Provide the [X, Y] coordinate of the cell's center where the given text is located.  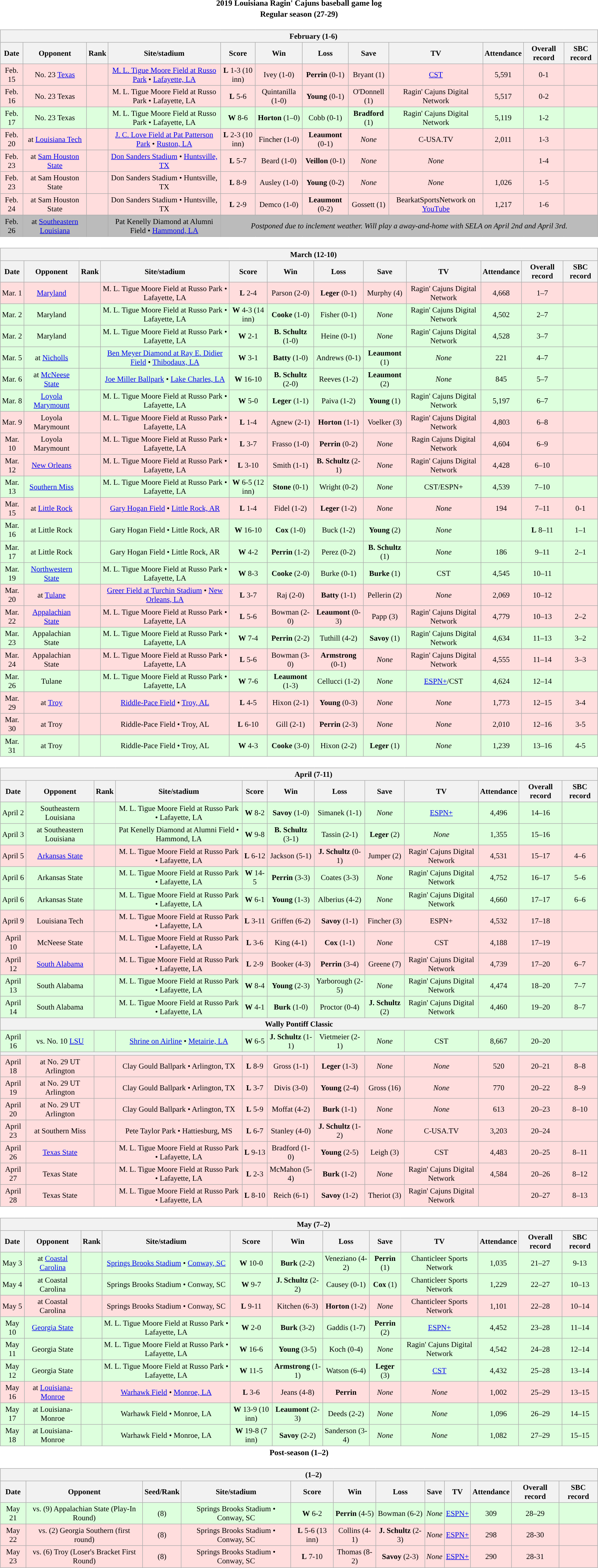
March (12-10) [299, 254]
April 23 [13, 1131]
Burke (0-1) [339, 574]
Postponed due to inclement weather. Will play a away-and-home with SELA on April 2nd and April 3rd. [409, 226]
Leaumont (0-3) [339, 616]
Reich (6-1) [291, 1196]
W 8-3 [248, 574]
845 [501, 379]
April 18 [13, 1066]
April 2 [13, 813]
Causey (0-1) [346, 1285]
L 7-10 [312, 1556]
Young (2-5) [340, 1152]
Feb. 26 [12, 226]
May 12 [12, 1371]
Frasso (1-0) [290, 444]
Burk (1-2) [340, 1174]
Veneziano (4-2) [346, 1263]
Simanek (1-1) [340, 813]
W 8-2 [255, 813]
Leaumont (2-3) [298, 1413]
Cellucci (1-2) [339, 681]
Burk (1-1) [340, 1110]
Mar. 30 [12, 724]
4,624 [501, 681]
1-4 [544, 161]
Southern Miss [52, 487]
6–10 [543, 465]
Mar. 26 [12, 681]
1,229 [498, 1285]
4,428 [501, 465]
221 [501, 358]
8–12 [580, 1174]
2,069 [501, 595]
8–7 [580, 1007]
1,026 [503, 182]
Fincher (3) [385, 921]
4,739 [499, 964]
May 5 [12, 1306]
15–17 [541, 856]
at McNeese State [52, 379]
4,532 [499, 921]
Quintanilla (1-0) [279, 96]
Mar. 23 [12, 638]
Kitchen (6-3) [298, 1306]
Proctor (0-4) [340, 1007]
7–11 [543, 509]
McMahon (5-4) [291, 1174]
Burk (1-0) [291, 1007]
Southeastern Louisiana [60, 813]
12–15 [543, 702]
April 27 [13, 1174]
vs. (6) Troy (Loser's Bracket First Round) [84, 1556]
L 9-11 [251, 1306]
at Louisiana Tech [55, 140]
6–9 [543, 444]
194 [501, 509]
Demco (1-0) [279, 204]
9–11 [543, 551]
Armstrong (0-1) [339, 660]
4,188 [499, 942]
April 26 [13, 1152]
J. Schultz (1-1) [291, 1041]
1-3 [544, 140]
Feb. 20 [12, 140]
Mar. 1 [12, 293]
J. Schultz (2-2) [298, 1285]
Perrin (0-1) [325, 75]
Fisher (0-1) [339, 314]
28-31 [535, 1556]
Leger (0-1) [339, 293]
April (7-11) [299, 774]
1,773 [501, 702]
Yarborough (2-5) [340, 985]
L 6-12 [255, 856]
Leger (1-2) [339, 509]
8–13 [580, 1196]
B. Schultz (1) [384, 551]
6–8 [543, 422]
1,035 [498, 1263]
May 3 [12, 1263]
20–21 [541, 1066]
Tassin (2-1) [340, 835]
Armstrong (1-1) [298, 1371]
L 5-6 (13 inn) [312, 1535]
2,010 [501, 724]
Alberius (4-2) [340, 899]
Perez (0-2) [339, 551]
Young (2-4) [340, 1088]
11–13 [543, 638]
298 [491, 1535]
Perrin (0-2) [339, 444]
J. C. Love Field at Pat Patterson Park • Ruston, LA [164, 140]
Sanderson (3-4) [346, 1435]
L 1-3 (10 inn) [238, 75]
Cox (1-1) [340, 942]
Leger (1) [384, 746]
Burke (1) [384, 574]
Bryant (1) [369, 75]
Agnew (2-1) [290, 422]
J. Schultz (1-2) [340, 1131]
Stanley (4-0) [291, 1131]
April 10 [13, 942]
Voelker (3) [384, 422]
770 [499, 1088]
Deeds (2-2) [346, 1413]
Pellerin (2) [384, 595]
L 8-10 [255, 1196]
W 6-1 [255, 899]
W 6-2 [312, 1514]
4,542 [498, 1349]
Bradford (1) [369, 118]
W 14-5 [255, 877]
Bowman (6-2) [400, 1514]
April 5 [13, 856]
Ivey (1-0) [279, 75]
25–29 [540, 1392]
Heine (0-1) [339, 336]
L 8–11 [543, 530]
Hixon (2-2) [339, 746]
20–23 [541, 1110]
15–15 [580, 1435]
L 2-3 (10 inn) [238, 140]
Burk (3-2) [298, 1327]
Mar. 9 [12, 422]
22–27 [540, 1285]
April 14 [13, 1007]
4,545 [501, 574]
10–14 [580, 1306]
Veillon (0-1) [325, 161]
4,496 [499, 813]
Wright (0-2) [339, 487]
May 17 [12, 1413]
April 19 [13, 1088]
Savoy (2-2) [298, 1435]
309 [491, 1514]
Young (2-3) [291, 985]
Perrin (2-3) [339, 724]
vs. No. 10 LSU [60, 1041]
Mar. 12 [12, 465]
19–20 [541, 1007]
1–1 [580, 530]
Mar. 31 [12, 746]
10–11 [543, 574]
Young (0-1) [325, 96]
27–29 [540, 1435]
Mar. 10 [12, 444]
Vietmeier (2-1) [340, 1041]
L 5-9 [255, 1110]
April 12 [13, 964]
Leaumont (2) [384, 379]
J. Schultz (0-1) [340, 856]
17–18 [541, 921]
New Orleans [52, 465]
Mar. 5 [12, 358]
Leger (1-3) [340, 1066]
2–1 [580, 551]
W 9-7 [251, 1285]
McNeese State [60, 942]
20–27 [541, 1196]
Young (3-5) [298, 1349]
3,203 [499, 1131]
May 22 [13, 1535]
24–28 [540, 1349]
2–2 [580, 616]
April 28 [13, 1196]
7–10 [543, 487]
Leaumont (1-3) [290, 681]
4–7 [543, 358]
at Southern Miss [60, 1131]
13–14 [580, 1371]
W 7-6 [248, 681]
20–25 [541, 1152]
18–20 [541, 985]
Shrine on Airline • Metairie, LA [179, 1041]
Ragin Cajuns Digital Network [444, 444]
Batty (1-1) [339, 595]
April 13 [13, 985]
Burk (2-2) [298, 1263]
W 19-8 (7 inn) [251, 1435]
15–16 [541, 835]
4,474 [499, 985]
17–19 [541, 942]
Pete Taylor Park • Hattiesburg, MS [179, 1131]
Gross (1-1) [291, 1066]
Parson (2-0) [290, 293]
8–9 [580, 1088]
Smith (1-1) [290, 465]
186 [501, 551]
Cooke (3-0) [290, 746]
1,101 [498, 1306]
20–20 [541, 1041]
Reeves (1-2) [339, 379]
1-5 [544, 182]
W 16-6 [251, 1349]
16–17 [541, 877]
Savoy (1-1) [340, 921]
W 6-5 [255, 1041]
Paiva (1-2) [339, 401]
Cobb (0-1) [325, 118]
20–22 [541, 1088]
21–27 [540, 1263]
BearkatSportsNetwork on YouTube [436, 204]
L 2-4 [248, 293]
Beard (1-0) [279, 161]
Stone (0-1) [290, 487]
Joe Miller Ballpark • Lake Charles, LA [165, 379]
L 5-7 [238, 161]
4,483 [499, 1152]
W 8-4 [255, 985]
1–7 [543, 293]
Cox (1-0) [290, 530]
Mar. 29 [12, 702]
20–26 [541, 1174]
8,667 [499, 1041]
Cooke (2-0) [290, 574]
26–29 [540, 1413]
9-13 [580, 1263]
Young (0-2) [325, 182]
February (1-6) [299, 36]
O'Donnell (1) [369, 96]
Perrin (3-4) [340, 964]
1-6 [544, 204]
vs. (2) Georgia Southern (first round) [84, 1535]
Coates (3-3) [340, 877]
4,555 [501, 660]
W 13-9 (10 inn) [251, 1413]
4,460 [499, 1007]
L 3-10 [248, 465]
B. Schultz (1-0) [290, 336]
Feb. 17 [12, 118]
Bowman (3-0) [290, 660]
Feb. 24 [12, 204]
CST/ESPN+ [444, 487]
3–7 [543, 336]
Leger (1-1) [290, 401]
W 5-0 [248, 401]
1,239 [501, 746]
4,502 [501, 314]
B. Schultz (3-1) [291, 835]
April 16 [13, 1041]
14–16 [541, 813]
L 3-11 [255, 921]
W 4-2 [248, 551]
Feb. 15 [12, 75]
Perrin (1) [385, 1263]
5–7 [543, 379]
Leaumont (1) [384, 358]
Leger (2) [385, 835]
May 4 [12, 1285]
4,634 [501, 638]
1,002 [498, 1392]
W 7-4 [248, 638]
1,355 [499, 835]
Horton (1-1) [339, 422]
W 8-6 [238, 118]
Mar. 6 [12, 379]
4,660 [499, 899]
4,432 [498, 1371]
Gaddis (1-7) [346, 1327]
Murphy (4) [384, 293]
25–28 [540, 1371]
Hixon (2-1) [290, 702]
Raj (2-0) [290, 595]
Divis (3-0) [291, 1088]
Perrin (2) [385, 1327]
5,517 [503, 96]
W 4-3 (14 inn) [248, 314]
290 [491, 1556]
17–20 [541, 964]
4,531 [499, 856]
28-30 [535, 1535]
7–7 [580, 985]
May 10 [12, 1327]
3–3 [580, 660]
W 2-1 [248, 336]
Perrin (1-2) [290, 551]
at Nicholls [52, 358]
14–15 [580, 1413]
Perrin [346, 1392]
Feb. 16 [12, 96]
4,584 [499, 1174]
4–6 [580, 856]
Perrin (4-5) [354, 1514]
May (7–2) [299, 1224]
1,217 [503, 204]
2–7 [543, 314]
King (4-1) [291, 942]
4-5 [580, 746]
Watson (6-4) [346, 1371]
0-2 [544, 96]
4,604 [501, 444]
W 4-1 [255, 1007]
17–17 [541, 899]
Savoy (1-0) [291, 813]
6–6 [580, 899]
L 6-7 [255, 1131]
Louisiana Tech [60, 921]
Jeans (4-8) [298, 1392]
Cox (1) [385, 1285]
4,452 [498, 1327]
Andrews (0-1) [339, 358]
Fincher (1-0) [279, 140]
vs. (9) Appalachian State (Play-In Round) [84, 1514]
4,528 [501, 336]
Mar. 15 [12, 509]
Gossett (1) [369, 204]
Batty (1-0) [290, 358]
Mar. 16 [12, 530]
(1–2) [299, 1475]
Papp (3) [384, 616]
Buck (1-2) [339, 530]
5,119 [503, 118]
Young (1-3) [291, 899]
Tuthill (4-2) [339, 638]
B. Schultz (2-0) [290, 379]
Seed/Rank [162, 1492]
May 18 [12, 1435]
5,591 [503, 75]
W 4-3 [248, 746]
Young (0-3) [339, 702]
Collins (4-1) [354, 1535]
Savoy (1-2) [340, 1196]
4,752 [499, 877]
L 9-13 [255, 1152]
5,197 [501, 401]
4,539 [501, 487]
Mar. 22 [12, 616]
Mar. 24 [12, 660]
8–10 [580, 1110]
April 20 [13, 1110]
Young (1) [384, 401]
J. Schultz (2-3) [400, 1535]
W 10-0 [251, 1263]
Booker (4-3) [291, 964]
Perrin (2-2) [290, 638]
Perrin (3-3) [291, 877]
Mar. 8 [12, 401]
Moffat (4-2) [291, 1110]
10–12 [543, 595]
Fidel (1-2) [290, 509]
Savoy (2-3) [400, 1556]
8–8 [580, 1066]
May 23 [13, 1556]
W 11-5 [251, 1371]
May 11 [12, 1349]
Bradford (1-0) [291, 1152]
W 6-5 (12 inn) [248, 487]
22–28 [540, 1306]
Mar. 17 [12, 551]
B. Schultz (2-1) [339, 465]
April 9 [13, 921]
Ben Meyer Diamond at Ray E. Didier Field • Thibodaux, LA [165, 358]
3-5 [580, 724]
2,011 [503, 140]
13–16 [543, 746]
Koch (0-4) [346, 1349]
Greene (7) [385, 964]
4,668 [501, 293]
Mar. 13 [12, 487]
28–29 [535, 1514]
3-4 [580, 702]
Jumper (2) [385, 856]
Tulane [52, 681]
Leaumont (0-1) [325, 140]
Savoy (1) [384, 638]
W 2-0 [251, 1327]
April 3 [13, 835]
Gross (16) [385, 1088]
Northwestern State [52, 574]
20–24 [541, 1131]
Wally Pontiff Classic [299, 1024]
Bowman (2-0) [290, 616]
520 [499, 1066]
Thomas (8-2) [354, 1556]
12–16 [543, 724]
May 16 [12, 1392]
Horton (1–0) [279, 118]
Mar. 19 [12, 574]
Gill (2-1) [290, 724]
Horton (1-2) [346, 1306]
Griffen (6-2) [291, 921]
at Tulane [52, 595]
Leger (3) [385, 1371]
5–6 [580, 877]
W 9-8 [255, 835]
Theriot (3) [385, 1196]
ESPN+/CST [444, 681]
4,803 [501, 422]
3–2 [580, 638]
Young (2) [384, 530]
Leigh (3) [385, 1152]
4,779 [501, 616]
613 [499, 1110]
23–28 [540, 1327]
13–15 [580, 1392]
Ausley (1-0) [279, 182]
Jackson (5-1) [291, 856]
1-2 [544, 118]
Cooke (1-0) [290, 314]
1,082 [498, 1435]
J. Schultz (2) [385, 1007]
Greer Field at Turchin Stadium • New Orleans, LA [165, 595]
1,096 [498, 1413]
W 3-1 [248, 358]
May 21 [13, 1514]
Leaumont (0-2) [325, 204]
8–11 [580, 1152]
L 6-10 [248, 724]
L 4-5 [248, 702]
Mar. 20 [12, 595]
L 2-3 [255, 1174]
